Search for the cell housing the specified text and yield its [X, Y] center coordinate. 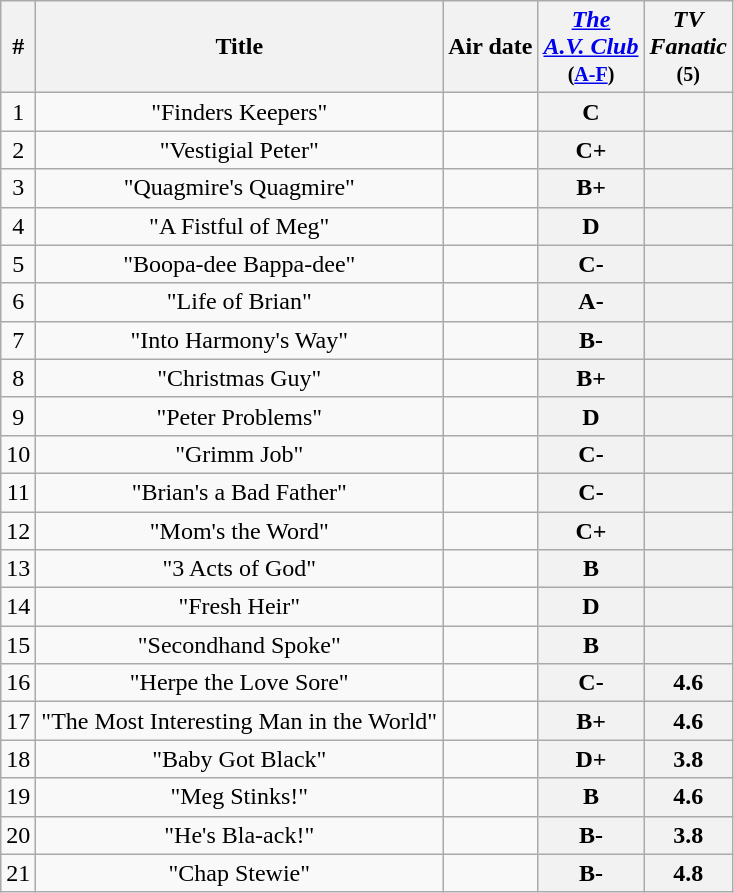
17 [18, 721]
"Meg Stinks!" [240, 797]
"Boopa-dee Bappa-dee" [240, 264]
# [18, 47]
"Secondhand Spoke" [240, 645]
13 [18, 569]
"He's Bla-ack!" [240, 835]
4.8 [688, 873]
6 [18, 302]
"Herpe the Love Sore" [240, 683]
"Vestigial Peter" [240, 150]
"Finders Keepers" [240, 112]
"Grimm Job" [240, 454]
18 [18, 759]
"Mom's the Word" [240, 531]
7 [18, 340]
"Christmas Guy" [240, 378]
21 [18, 873]
Title [240, 47]
"Baby Got Black" [240, 759]
16 [18, 683]
2 [18, 150]
19 [18, 797]
"Chap Stewie" [240, 873]
"A Fistful of Meg" [240, 226]
9 [18, 416]
"Peter Problems" [240, 416]
20 [18, 835]
A- [591, 302]
TVFanatic(5) [688, 47]
11 [18, 492]
C [591, 112]
5 [18, 264]
"The Most Interesting Man in the World" [240, 721]
Air date [490, 47]
1 [18, 112]
3 [18, 188]
TheA.V. Club(A-F) [591, 47]
10 [18, 454]
4 [18, 226]
"Fresh Heir" [240, 607]
D+ [591, 759]
"Quagmire's Quagmire" [240, 188]
"Brian's a Bad Father" [240, 492]
"3 Acts of God" [240, 569]
"Into Harmony's Way" [240, 340]
14 [18, 607]
8 [18, 378]
15 [18, 645]
"Life of Brian" [240, 302]
12 [18, 531]
